Return [X, Y] of the center of cell containing provided text 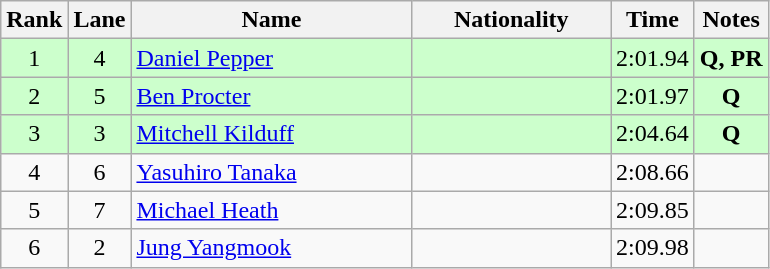
Lane [100, 20]
Daniel Pepper [272, 58]
Notes [731, 20]
Jung Yangmook [272, 248]
Yasuhiro Tanaka [272, 172]
Mitchell Kilduff [272, 134]
Name [272, 20]
Michael Heath [272, 210]
2:01.97 [653, 96]
2:04.64 [653, 134]
Nationality [512, 20]
Rank [34, 20]
2:09.98 [653, 248]
2:08.66 [653, 172]
1 [34, 58]
7 [100, 210]
2:01.94 [653, 58]
Ben Procter [272, 96]
Q, PR [731, 58]
Time [653, 20]
2:09.85 [653, 210]
